Determine the (x, y) coordinate at the center of the cell enclosing the given text.  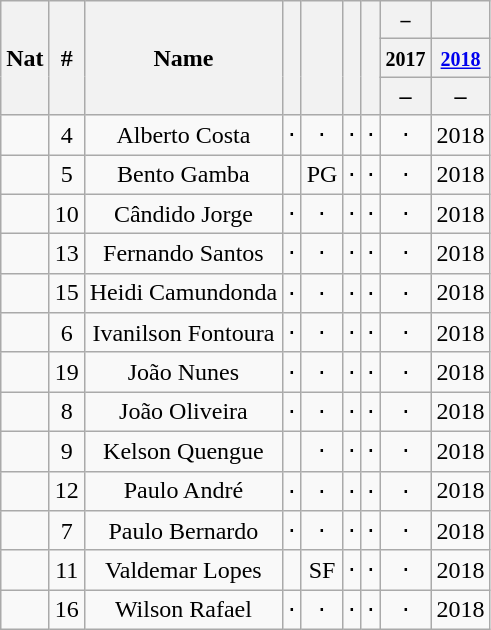
Ivanilson Fontoura (183, 333)
Fernando Santos (183, 254)
Heidi Camundonda (183, 293)
Paulo André (183, 491)
6 (66, 333)
9 (66, 451)
SF (322, 570)
19 (66, 372)
15 (66, 293)
PG (322, 174)
Wilson Rafael (183, 610)
13 (66, 254)
4 (66, 135)
8 (66, 412)
16 (66, 610)
Cândido Jorge (183, 214)
11 (66, 570)
12 (66, 491)
Nat (25, 58)
# (66, 58)
2017 (406, 58)
Alberto Costa (183, 135)
10 (66, 214)
Valdemar Lopes (183, 570)
Name (183, 58)
Paulo Bernardo (183, 531)
Kelson Quengue (183, 451)
5 (66, 174)
7 (66, 531)
João Nunes (183, 372)
João Oliveira (183, 412)
Bento Gamba (183, 174)
